Output the [x, y] coordinate of the center of the cell containing the given text.  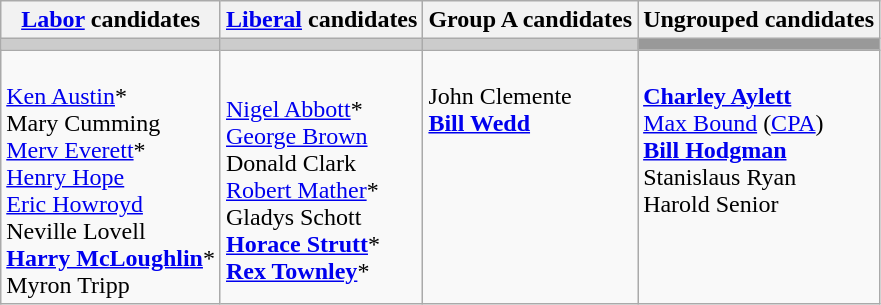
Ken Austin* Mary Cumming Merv Everett* Henry Hope Eric Howroyd Neville Lovell Harry McLoughlin* Myron Tripp [111, 177]
Nigel Abbott* George Brown Donald Clark Robert Mather* Gladys Schott Horace Strutt* Rex Townley* [321, 177]
Charley Aylett Max Bound (CPA) Bill Hodgman Stanislaus Ryan Harold Senior [759, 177]
John Clemente Bill Wedd [530, 177]
Ungrouped candidates [759, 20]
Labor candidates [111, 20]
Liberal candidates [321, 20]
Group A candidates [530, 20]
